Extract the (x, y) coordinate from the center of the cell holding the provided text.  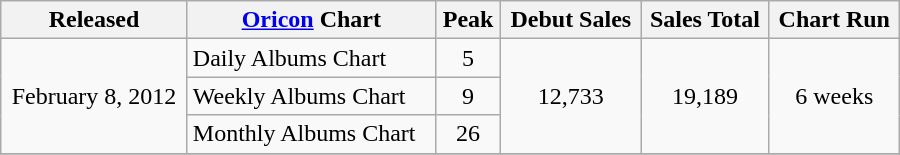
Chart Run (834, 20)
6 weeks (834, 96)
5 (468, 58)
Debut Sales (571, 20)
February 8, 2012 (94, 96)
9 (468, 96)
Daily Albums Chart (311, 58)
Oricon Chart (311, 20)
12,733 (571, 96)
19,189 (706, 96)
Weekly Albums Chart (311, 96)
Released (94, 20)
Monthly Albums Chart (311, 134)
Sales Total (706, 20)
Peak (468, 20)
26 (468, 134)
